Output the [x, y] coordinate of the center of the cell containing the given text.  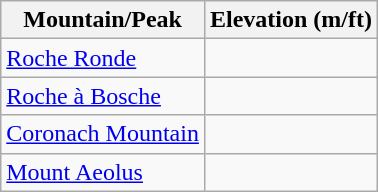
Roche à Bosche [103, 96]
Elevation (m/ft) [290, 20]
Coronach Mountain [103, 134]
Mount Aeolus [103, 172]
Mountain/Peak [103, 20]
Roche Ronde [103, 58]
